Capture the cell that displays the provided text and extract its (X, Y) central coordinate. 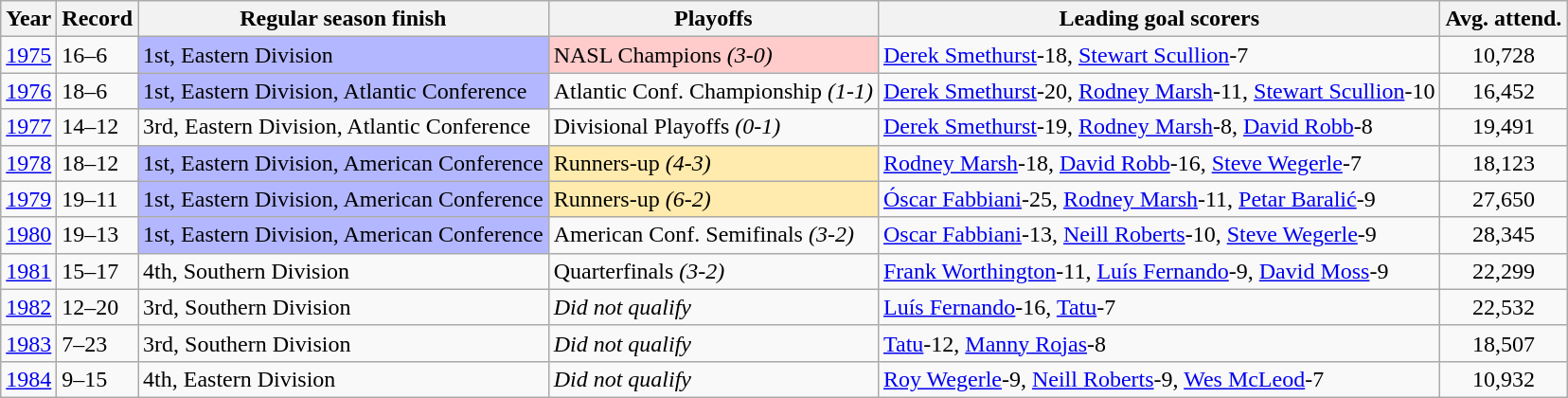
16,452 (1504, 91)
22,299 (1504, 271)
1978 (28, 163)
Divisional Playoffs (0-1) (713, 127)
Regular season finish (344, 19)
18,507 (1504, 343)
Leading goal scorers (1159, 19)
Quarterfinals (3-2) (713, 271)
18,123 (1504, 163)
22,532 (1504, 307)
19–13 (98, 235)
19,491 (1504, 127)
Tatu-12, Manny Rojas-8 (1159, 343)
Oscar Fabbiani-13, Neill Roberts-10, Steve Wegerle-9 (1159, 235)
4th, Southern Division (344, 271)
18–6 (98, 91)
27,650 (1504, 199)
18–12 (98, 163)
Óscar Fabbiani-25, Rodney Marsh-11, Petar Baralić-9 (1159, 199)
Record (98, 19)
Runners-up (4-3) (713, 163)
28,345 (1504, 235)
Runners-up (6-2) (713, 199)
14–12 (98, 127)
1975 (28, 55)
4th, Eastern Division (344, 379)
1982 (28, 307)
1976 (28, 91)
12–20 (98, 307)
1984 (28, 379)
1980 (28, 235)
Year (28, 19)
Rodney Marsh-18, David Robb-16, Steve Wegerle-7 (1159, 163)
3rd, Eastern Division, Atlantic Conference (344, 127)
15–17 (98, 271)
1981 (28, 271)
10,728 (1504, 55)
Derek Smethurst-20, Rodney Marsh-11, Stewart Scullion-10 (1159, 91)
16–6 (98, 55)
Frank Worthington-11, Luís Fernando-9, David Moss-9 (1159, 271)
7–23 (98, 343)
10,932 (1504, 379)
19–11 (98, 199)
1979 (28, 199)
Playoffs (713, 19)
1977 (28, 127)
Derek Smethurst-18, Stewart Scullion-7 (1159, 55)
1st, Eastern Division, Atlantic Conference (344, 91)
Avg. attend. (1504, 19)
Luís Fernando-16, Tatu-7 (1159, 307)
Derek Smethurst-19, Rodney Marsh-8, David Robb-8 (1159, 127)
Roy Wegerle-9, Neill Roberts-9, Wes McLeod-7 (1159, 379)
NASL Champions (3-0) (713, 55)
9–15 (98, 379)
Atlantic Conf. Championship (1-1) (713, 91)
1st, Eastern Division (344, 55)
American Conf. Semifinals (3-2) (713, 235)
1983 (28, 343)
